Identify which cell holds the provided text, then report its [x, y] central coordinate. 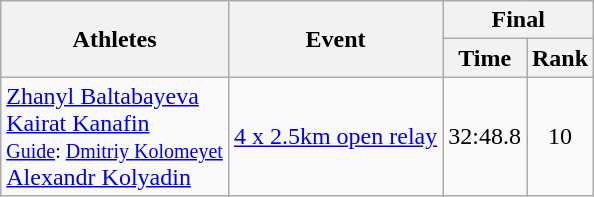
Event [335, 39]
32:48.8 [485, 136]
10 [560, 136]
Athletes [115, 39]
Zhanyl BaltabayevaKairat KanafinGuide: Dmitriy KolomeyetAlexandr Kolyadin [115, 136]
Final [518, 20]
Time [485, 58]
4 x 2.5km open relay [335, 136]
Rank [560, 58]
